For the text-containing cell, return its midpoint in (x, y) coordinate format. 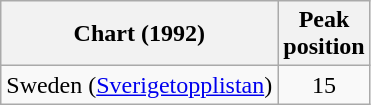
15 (324, 85)
Peakposition (324, 34)
Chart (1992) (140, 34)
Sweden (Sverigetopplistan) (140, 85)
